Detect which cell encompasses the target text, then output its [X, Y] center coordinate. 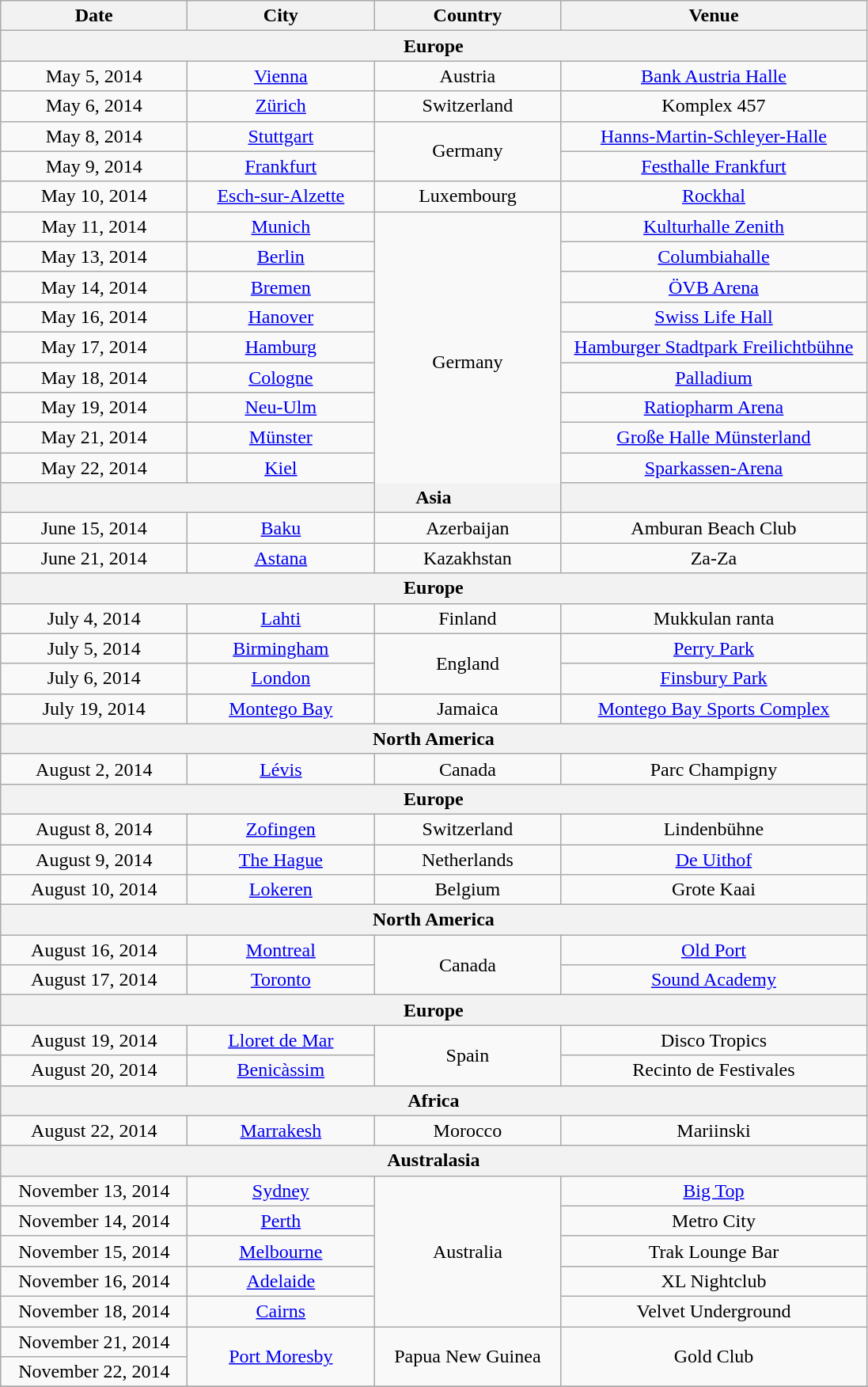
The Hague [281, 859]
Melbourne [281, 1251]
Za-Za [714, 558]
Mariinski [714, 1130]
Papua New Guinea [468, 1357]
Spain [468, 1055]
November 16, 2014 [94, 1281]
Lévis [281, 769]
Bank Austria Halle [714, 76]
August 16, 2014 [94, 950]
November 21, 2014 [94, 1342]
Australasia [434, 1161]
Swiss Life Hall [714, 317]
Rockhal [714, 196]
May 11, 2014 [94, 226]
May 5, 2014 [94, 76]
Big Top [714, 1191]
November 22, 2014 [94, 1372]
Neu-Ulm [281, 408]
November 14, 2014 [94, 1221]
Bremen [281, 287]
XL Nightclub [714, 1281]
Cairns [281, 1311]
August 19, 2014 [94, 1040]
August 8, 2014 [94, 829]
June 21, 2014 [94, 558]
Kazakhstan [468, 558]
Africa [434, 1100]
August 2, 2014 [94, 769]
August 9, 2014 [94, 859]
August 22, 2014 [94, 1130]
Benicàssim [281, 1070]
Toronto [281, 980]
November 15, 2014 [94, 1251]
Frankfurt [281, 166]
Hamburger Stadtpark Freilichtbühne [714, 347]
May 6, 2014 [94, 106]
London [281, 678]
May 21, 2014 [94, 438]
Astana [281, 558]
Finland [468, 618]
Old Port [714, 950]
Lindenbühne [714, 829]
Berlin [281, 256]
Australia [468, 1251]
Marrakesh [281, 1130]
Morocco [468, 1130]
England [468, 663]
Vienna [281, 76]
Perry Park [714, 648]
Lahti [281, 618]
June 15, 2014 [94, 528]
May 18, 2014 [94, 378]
November 18, 2014 [94, 1311]
May 10, 2014 [94, 196]
Adelaide [281, 1281]
Venue [714, 16]
Finsbury Park [714, 678]
Sparkassen-Arena [714, 468]
Große Halle Münsterland [714, 438]
Zofingen [281, 829]
Hanover [281, 317]
Metro City [714, 1221]
Grote Kaai [714, 890]
Recinto de Festivales [714, 1070]
Columbiahalle [714, 256]
Netherlands [468, 859]
Birmingham [281, 648]
Velvet Underground [714, 1311]
Amburan Beach Club [714, 528]
Country [468, 16]
Münster [281, 438]
Zürich [281, 106]
November 13, 2014 [94, 1191]
August 10, 2014 [94, 890]
July 5, 2014 [94, 648]
Festhalle Frankfurt [714, 166]
Munich [281, 226]
May 9, 2014 [94, 166]
Gold Club [714, 1357]
Mukkulan ranta [714, 618]
Hanns-Martin-Schleyer-Halle [714, 136]
Perth [281, 1221]
May 13, 2014 [94, 256]
August 20, 2014 [94, 1070]
Esch-sur-Alzette [281, 196]
De Uithof [714, 859]
July 6, 2014 [94, 678]
August 17, 2014 [94, 980]
ÖVB Arena [714, 287]
May 14, 2014 [94, 287]
July 19, 2014 [94, 709]
Cologne [281, 378]
Date [94, 16]
Palladium [714, 378]
Baku [281, 528]
Lloret de Mar [281, 1040]
Jamaica [468, 709]
Belgium [468, 890]
Parc Champigny [714, 769]
Luxembourg [468, 196]
Asia [434, 498]
Komplex 457 [714, 106]
May 19, 2014 [94, 408]
Austria [468, 76]
Ratiopharm Arena [714, 408]
Lokeren [281, 890]
Montego Bay Sports Complex [714, 709]
Trak Lounge Bar [714, 1251]
May 22, 2014 [94, 468]
Port Moresby [281, 1357]
Sound Academy [714, 980]
Hamburg [281, 347]
May 17, 2014 [94, 347]
Kulturhalle Zenith [714, 226]
May 16, 2014 [94, 317]
Kiel [281, 468]
Montego Bay [281, 709]
Azerbaijan [468, 528]
Stuttgart [281, 136]
Disco Tropics [714, 1040]
July 4, 2014 [94, 618]
May 8, 2014 [94, 136]
Montreal [281, 950]
Sydney [281, 1191]
City [281, 16]
